Extract the (X, Y) coordinate from the center of the cell holding the provided text.  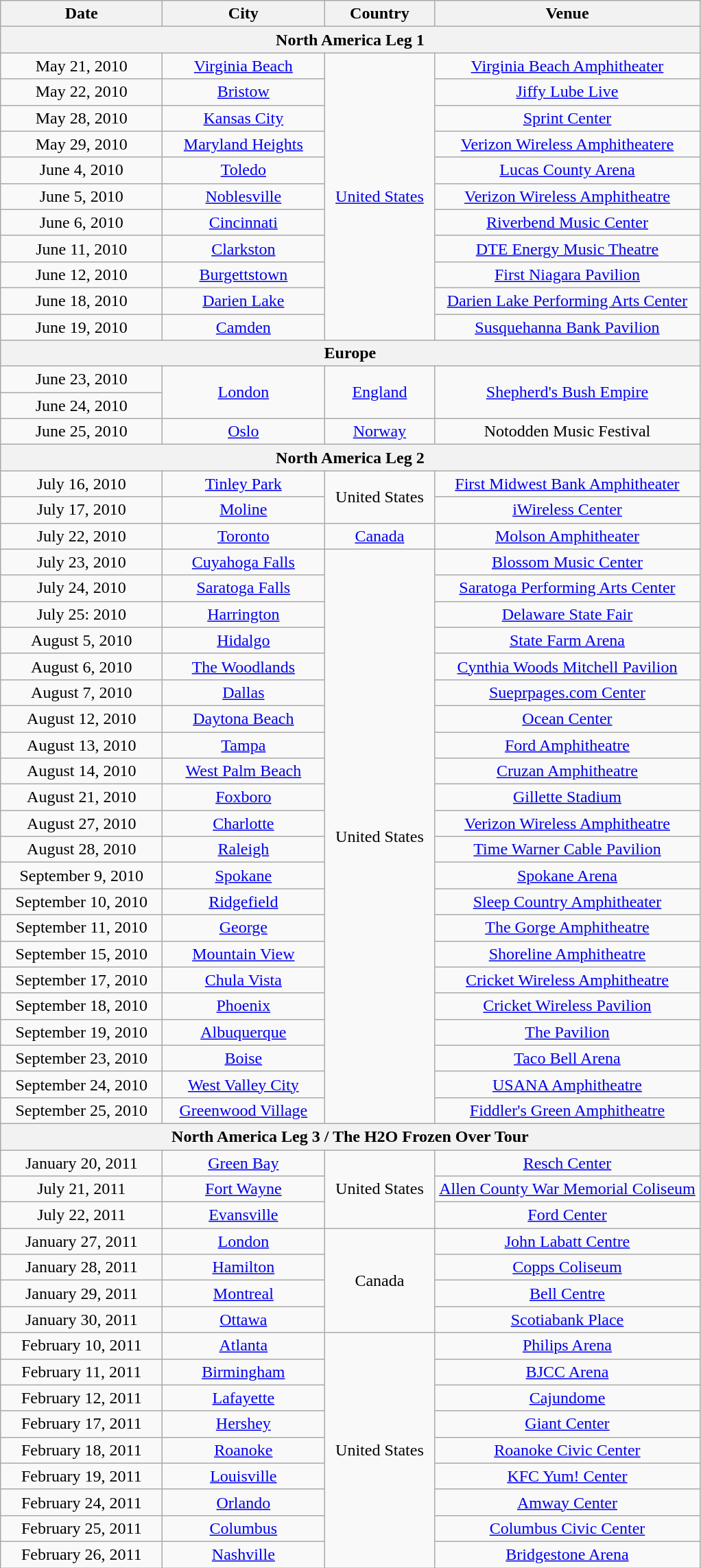
August 21, 2010 (82, 797)
September 19, 2010 (82, 1032)
Ridgefield (243, 902)
USANA Amphitheatre (567, 1084)
Jiffy Lube Live (567, 92)
June 12, 2010 (82, 274)
Sleep Country Amphitheater (567, 902)
Tinley Park (243, 484)
Cricket Wireless Pavilion (567, 1006)
Cajundome (567, 1398)
September 11, 2010 (82, 928)
June 24, 2010 (82, 406)
The Gorge Amphitheatre (567, 928)
February 11, 2011 (82, 1372)
Date (82, 14)
August 14, 2010 (82, 771)
Raleigh (243, 850)
Cincinnati (243, 222)
Hamilton (243, 1267)
June 18, 2010 (82, 301)
July 17, 2010 (82, 510)
July 16, 2010 (82, 484)
Mountain View (243, 954)
Saratoga Performing Arts Center (567, 588)
February 12, 2011 (82, 1398)
iWireless Center (567, 510)
State Farm Arena (567, 640)
Philips Arena (567, 1346)
First Midwest Bank Amphitheater (567, 484)
Harrington (243, 614)
DTE Energy Music Theatre (567, 248)
The Pavilion (567, 1032)
BJCC Arena (567, 1372)
Atlanta (243, 1346)
Norway (380, 432)
August 5, 2010 (82, 640)
June 6, 2010 (82, 222)
Amway Center (567, 1502)
Bell Centre (567, 1294)
February 24, 2011 (82, 1502)
Roanoke (243, 1450)
July 22, 2011 (82, 1215)
Cynthia Woods Mitchell Pavilion (567, 666)
Saratoga Falls (243, 588)
Albuquerque (243, 1032)
Hershey (243, 1424)
Kansas City (243, 118)
Lucas County Arena (567, 170)
August 12, 2010 (82, 718)
Fort Wayne (243, 1189)
January 29, 2011 (82, 1294)
Venue (567, 14)
July 25: 2010 (82, 614)
West Valley City (243, 1084)
August 6, 2010 (82, 666)
Taco Bell Arena (567, 1058)
February 26, 2011 (82, 1554)
September 24, 2010 (82, 1084)
Country (380, 14)
Toronto (243, 536)
June 23, 2010 (82, 379)
John Labatt Centre (567, 1241)
Nashville (243, 1554)
Louisville (243, 1476)
The Woodlands (243, 666)
Resch Center (567, 1163)
Allen County War Memorial Coliseum (567, 1189)
Spokane Arena (567, 876)
Shoreline Amphitheatre (567, 954)
June 19, 2010 (82, 327)
Evansville (243, 1215)
Bristow (243, 92)
Riverbend Music Center (567, 222)
August 27, 2010 (82, 823)
July 23, 2010 (82, 562)
Tampa (243, 745)
Notodden Music Festival (567, 432)
May 21, 2010 (82, 66)
Darien Lake (243, 301)
January 30, 2011 (82, 1320)
Charlotte (243, 823)
Verizon Wireless Amphitheatere (567, 144)
Sueprpages.com Center (567, 692)
Camden (243, 327)
July 22, 2010 (82, 536)
First Niagara Pavilion (567, 274)
February 10, 2011 (82, 1346)
February 18, 2011 (82, 1450)
Giant Center (567, 1424)
England (380, 393)
Toledo (243, 170)
June 11, 2010 (82, 248)
Copps Coliseum (567, 1267)
June 5, 2010 (82, 196)
KFC Yum! Center (567, 1476)
September 23, 2010 (82, 1058)
Lafayette (243, 1398)
Phoenix (243, 1006)
Ocean Center (567, 718)
Greenwood Village (243, 1110)
Chula Vista (243, 980)
West Palm Beach (243, 771)
August 13, 2010 (82, 745)
September 17, 2010 (82, 980)
September 18, 2010 (82, 1006)
North America Leg 3 / The H2O Frozen Over Tour (350, 1136)
Gillette Stadium (567, 797)
Foxboro (243, 797)
Ottawa (243, 1320)
Fiddler's Green Amphitheatre (567, 1110)
May 28, 2010 (82, 118)
George (243, 928)
February 17, 2011 (82, 1424)
September 15, 2010 (82, 954)
Cuyahoga Falls (243, 562)
Montreal (243, 1294)
June 25, 2010 (82, 432)
Hidalgo (243, 640)
Maryland Heights (243, 144)
Ford Center (567, 1215)
Bridgestone Arena (567, 1554)
Birmingham (243, 1372)
February 25, 2011 (82, 1528)
North America Leg 1 (350, 40)
Time Warner Cable Pavilion (567, 850)
Blossom Music Center (567, 562)
August 28, 2010 (82, 850)
September 9, 2010 (82, 876)
June 4, 2010 (82, 170)
September 25, 2010 (82, 1110)
Scotiabank Place (567, 1320)
North America Leg 2 (350, 458)
Sprint Center (567, 118)
Roanoke Civic Center (567, 1450)
Darien Lake Performing Arts Center (567, 301)
Molson Amphitheater (567, 536)
Columbus Civic Center (567, 1528)
Ford Amphitheatre (567, 745)
Orlando (243, 1502)
Shepherd's Bush Empire (567, 393)
May 22, 2010 (82, 92)
Spokane (243, 876)
July 21, 2011 (82, 1189)
February 19, 2011 (82, 1476)
Susquehanna Bank Pavilion (567, 327)
Oslo (243, 432)
January 28, 2011 (82, 1267)
Noblesville (243, 196)
January 20, 2011 (82, 1163)
Boise (243, 1058)
Daytona Beach (243, 718)
August 7, 2010 (82, 692)
Dallas (243, 692)
Virginia Beach (243, 66)
Cruzan Amphitheatre (567, 771)
Moline (243, 510)
Europe (350, 353)
Columbus (243, 1528)
January 27, 2011 (82, 1241)
Green Bay (243, 1163)
Delaware State Fair (567, 614)
July 24, 2010 (82, 588)
Burgettstown (243, 274)
May 29, 2010 (82, 144)
Virginia Beach Amphitheater (567, 66)
Clarkston (243, 248)
Cricket Wireless Amphitheatre (567, 980)
City (243, 14)
September 10, 2010 (82, 902)
